Search for the cell housing the specified text and yield its (X, Y) center coordinate. 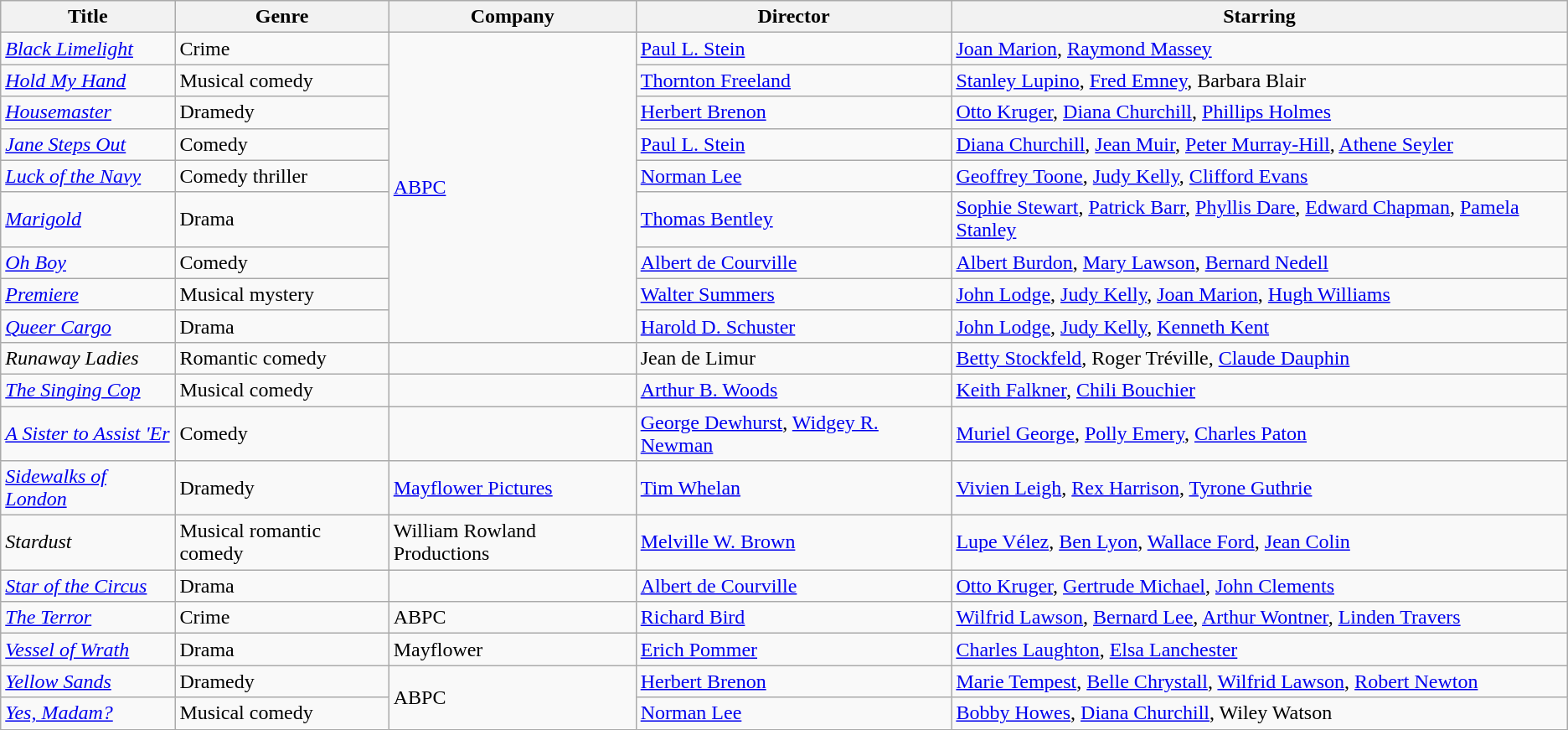
Comedy thriller (281, 176)
Diana Churchill, Jean Muir, Peter Murray-Hill, Athene Seyler (1260, 144)
Premiere (88, 294)
Mayflower Pictures (513, 488)
Genre (281, 17)
Sidewalks of London (88, 488)
Housemaster (88, 112)
Wilfrid Lawson, Bernard Lee, Arthur Wontner, Linden Travers (1260, 618)
William Rowland Productions (513, 543)
The Singing Cop (88, 390)
Melville W. Brown (794, 543)
Mayflower (513, 650)
Oh Boy (88, 262)
Jean de Limur (794, 358)
Jane Steps Out (88, 144)
Company (513, 17)
Keith Falkner, Chili Bouchier (1260, 390)
Harold D. Schuster (794, 326)
Marigold (88, 220)
Runaway Ladies (88, 358)
Vivien Leigh, Rex Harrison, Tyrone Guthrie (1260, 488)
Starring (1260, 17)
Romantic comedy (281, 358)
Walter Summers (794, 294)
Otto Kruger, Gertrude Michael, John Clements (1260, 586)
The Terror (88, 618)
A Sister to Assist 'Er (88, 432)
Musical mystery (281, 294)
Bobby Howes, Diana Churchill, Wiley Watson (1260, 713)
John Lodge, Judy Kelly, Kenneth Kent (1260, 326)
Musical romantic comedy (281, 543)
Albert Burdon, Mary Lawson, Bernard Nedell (1260, 262)
Charles Laughton, Elsa Lanchester (1260, 650)
Sophie Stewart, Patrick Barr, Phyllis Dare, Edward Chapman, Pamela Stanley (1260, 220)
Muriel George, Polly Emery, Charles Paton (1260, 432)
Title (88, 17)
Marie Tempest, Belle Chrystall, Wilfrid Lawson, Robert Newton (1260, 681)
Betty Stockfeld, Roger Tréville, Claude Dauphin (1260, 358)
Stanley Lupino, Fred Emney, Barbara Blair (1260, 80)
Yes, Madam? (88, 713)
Tim Whelan (794, 488)
John Lodge, Judy Kelly, Joan Marion, Hugh Williams (1260, 294)
Erich Pommer (794, 650)
George Dewhurst, Widgey R. Newman (794, 432)
Thomas Bentley (794, 220)
Yellow Sands (88, 681)
Joan Marion, Raymond Massey (1260, 49)
Lupe Vélez, Ben Lyon, Wallace Ford, Jean Colin (1260, 543)
Geoffrey Toone, Judy Kelly, Clifford Evans (1260, 176)
Queer Cargo (88, 326)
Vessel of Wrath (88, 650)
Richard Bird (794, 618)
Hold My Hand (88, 80)
Thornton Freeland (794, 80)
Stardust (88, 543)
Black Limelight (88, 49)
Luck of the Navy (88, 176)
Arthur B. Woods (794, 390)
Otto Kruger, Diana Churchill, Phillips Holmes (1260, 112)
Director (794, 17)
Star of the Circus (88, 586)
